Extract the (X, Y) coordinate from the center of the cell holding the provided text.  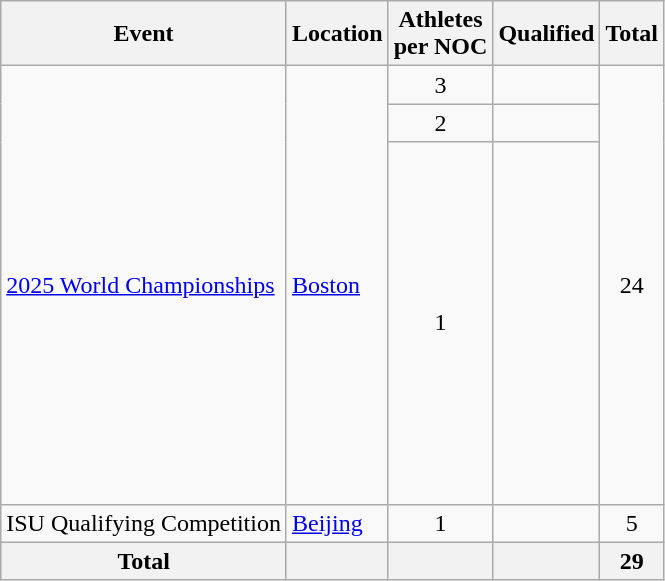
2025 World Championships (144, 285)
2 (440, 123)
Boston (337, 285)
Location (337, 34)
ISU Qualifying Competition (144, 523)
Athletes per NOC (440, 34)
29 (632, 561)
Qualified (546, 34)
Beijing (337, 523)
5 (632, 523)
Event (144, 34)
24 (632, 285)
3 (440, 85)
